Return the [X, Y] coordinate for the center point of the cell that contains the specified text.  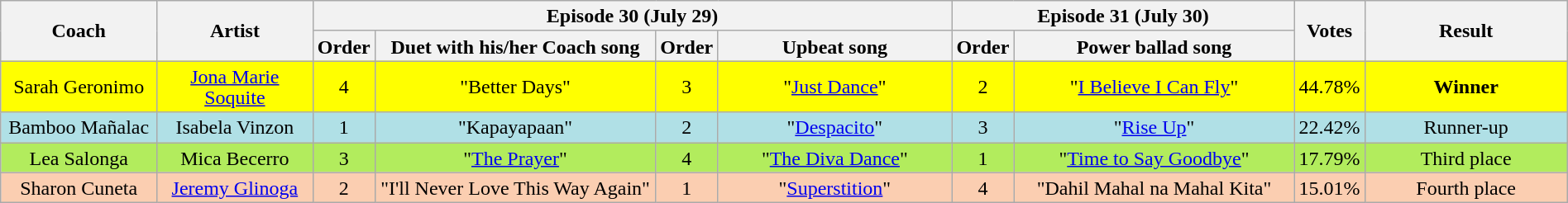
Bamboo Mañalac [79, 127]
Sharon Cuneta [79, 188]
Jona Marie Soquite [235, 87]
Votes [1330, 31]
"Time to Say Goodbye" [1154, 157]
Lea Salonga [79, 157]
Third place [1465, 157]
"Rise Up" [1154, 127]
"Dahil Mahal na Mahal Kita" [1154, 188]
22.42% [1330, 127]
"The Diva Dance" [835, 157]
Artist [235, 31]
15.01% [1330, 188]
Upbeat song [835, 46]
Fourth place [1465, 188]
"I'll Never Love This Way Again" [514, 188]
Duet with his/her Coach song [514, 46]
"I Believe I Can Fly" [1154, 87]
Coach [79, 31]
"Despacito" [835, 127]
Result [1465, 31]
Sarah Geronimo [79, 87]
44.78% [1330, 87]
"Better Days" [514, 87]
Isabela Vinzon [235, 127]
Mica Becerro [235, 157]
17.79% [1330, 157]
Runner-up [1465, 127]
"Kapayapaan" [514, 127]
Winner [1465, 87]
"The Prayer" [514, 157]
Episode 30 (July 29) [632, 17]
"Superstition" [835, 188]
Jeremy Glinoga [235, 188]
"Just Dance" [835, 87]
Episode 31 (July 30) [1123, 17]
Power ballad song [1154, 46]
